Return the [x, y] coordinate for the center point of the cell that contains the specified text.  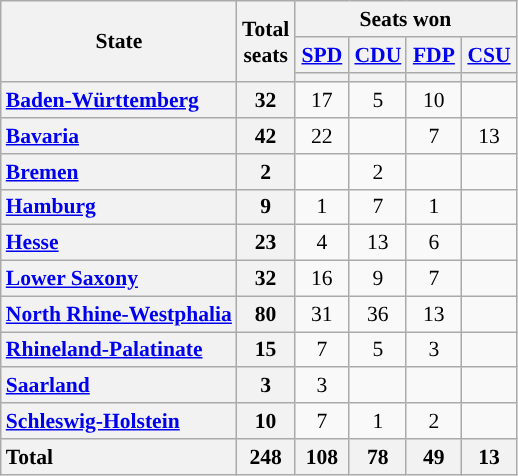
4 [322, 243]
Baden-Württemberg [119, 101]
Hamburg [119, 207]
31 [322, 314]
SPD [322, 55]
North Rhine-Westphalia [119, 314]
Hesse [119, 243]
FDP [434, 55]
Bavaria [119, 136]
CDU [378, 55]
16 [322, 279]
6 [434, 243]
42 [266, 136]
Total [119, 457]
Saarland [119, 386]
Lower Saxony [119, 279]
Bremen [119, 172]
17 [322, 101]
108 [322, 457]
Totalseats [266, 42]
CSU [488, 55]
Rhineland-Palatinate [119, 350]
State [119, 42]
23 [266, 243]
22 [322, 136]
49 [434, 457]
36 [378, 314]
Schleswig-Holstein [119, 421]
80 [266, 314]
78 [378, 457]
15 [266, 350]
248 [266, 457]
Seats won [405, 19]
